Determine the [X, Y] coordinate at the center of the cell enclosing the given text.  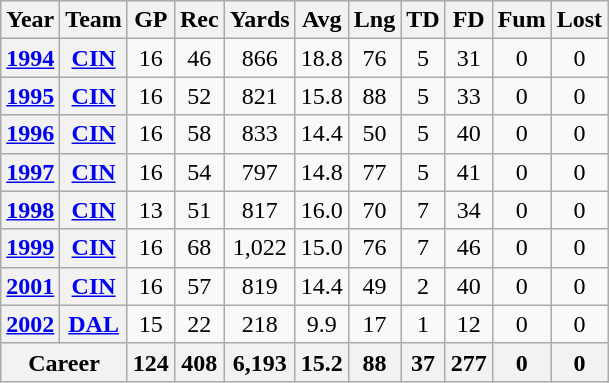
68 [199, 248]
54 [199, 172]
2002 [30, 324]
2 [423, 286]
Lost [579, 20]
1,022 [260, 248]
Career [64, 362]
408 [199, 362]
14.8 [322, 172]
9.9 [322, 324]
Yards [260, 20]
41 [468, 172]
DAL [94, 324]
Lng [374, 20]
1 [423, 324]
15 [150, 324]
2001 [30, 286]
57 [199, 286]
866 [260, 58]
277 [468, 362]
70 [374, 210]
37 [423, 362]
77 [374, 172]
TD [423, 20]
797 [260, 172]
12 [468, 324]
Year [30, 20]
GP [150, 20]
Team [94, 20]
1999 [30, 248]
52 [199, 96]
22 [199, 324]
6,193 [260, 362]
Rec [199, 20]
33 [468, 96]
833 [260, 134]
15.8 [322, 96]
1994 [30, 58]
1995 [30, 96]
817 [260, 210]
51 [199, 210]
34 [468, 210]
16.0 [322, 210]
FD [468, 20]
58 [199, 134]
1998 [30, 210]
17 [374, 324]
50 [374, 134]
819 [260, 286]
821 [260, 96]
218 [260, 324]
Fum [522, 20]
1997 [30, 172]
31 [468, 58]
15.0 [322, 248]
49 [374, 286]
Avg [322, 20]
13 [150, 210]
15.2 [322, 362]
1996 [30, 134]
18.8 [322, 58]
124 [150, 362]
